Identify which cell holds the provided text, then report its (x, y) central coordinate. 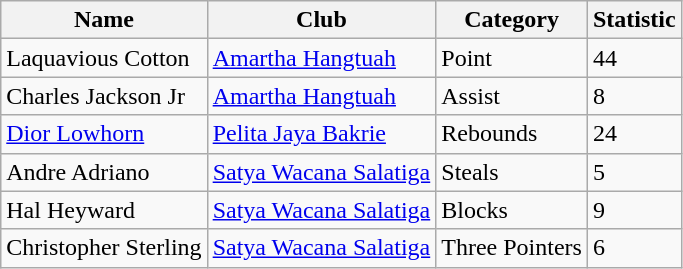
Hal Heyward (104, 210)
Point (512, 58)
Laquavious Cotton (104, 58)
Steals (512, 172)
Three Pointers (512, 248)
Statistic (634, 20)
Dior Lowhorn (104, 134)
Assist (512, 96)
Pelita Jaya Bakrie (322, 134)
44 (634, 58)
5 (634, 172)
Category (512, 20)
Rebounds (512, 134)
8 (634, 96)
9 (634, 210)
Blocks (512, 210)
24 (634, 134)
Club (322, 20)
Charles Jackson Jr (104, 96)
Andre Adriano (104, 172)
Christopher Sterling (104, 248)
Name (104, 20)
6 (634, 248)
